Output the (x, y) coordinate of the center of the cell containing the given text.  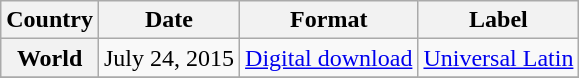
Universal Latin (498, 58)
Date (168, 20)
Digital download (329, 58)
World (50, 58)
July 24, 2015 (168, 58)
Format (329, 20)
Label (498, 20)
Country (50, 20)
